Output the [X, Y] coordinate of the center of the cell containing the given text.  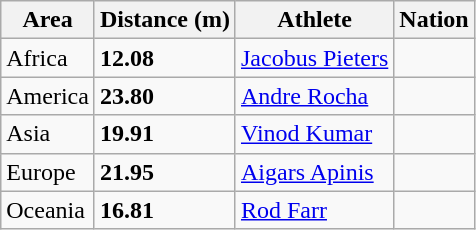
Athlete [314, 20]
Europe [48, 172]
Nation [434, 20]
Distance (m) [164, 20]
Rod Farr [314, 210]
Vinod Kumar [314, 134]
12.08 [164, 58]
Aigars Apinis [314, 172]
21.95 [164, 172]
America [48, 96]
Andre Rocha [314, 96]
19.91 [164, 134]
Oceania [48, 210]
Area [48, 20]
Jacobus Pieters [314, 58]
16.81 [164, 210]
Africa [48, 58]
23.80 [164, 96]
Asia [48, 134]
